For the text-containing cell, return its midpoint in [x, y] coordinate format. 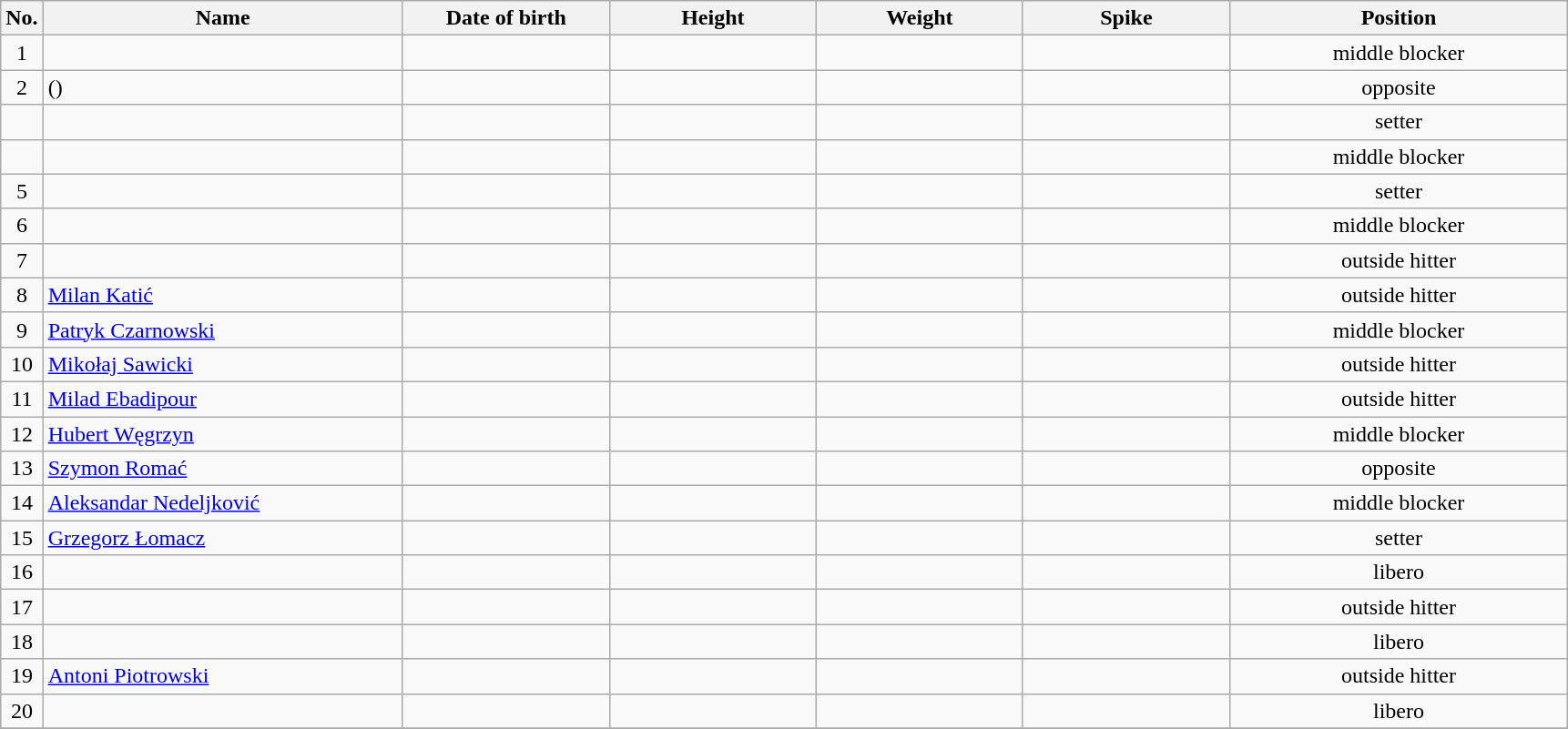
Mikołaj Sawicki [222, 364]
5 [22, 191]
Milad Ebadipour [222, 399]
Hubert Węgrzyn [222, 434]
17 [22, 607]
Patryk Czarnowski [222, 329]
() [222, 87]
7 [22, 260]
11 [22, 399]
16 [22, 572]
Position [1399, 18]
Aleksandar Nedeljković [222, 503]
Grzegorz Łomacz [222, 538]
12 [22, 434]
9 [22, 329]
18 [22, 642]
6 [22, 226]
19 [22, 676]
8 [22, 295]
Weight [920, 18]
Spike [1125, 18]
15 [22, 538]
2 [22, 87]
Name [222, 18]
1 [22, 53]
Antoni Piotrowski [222, 676]
10 [22, 364]
Height [712, 18]
Date of birth [506, 18]
14 [22, 503]
13 [22, 469]
20 [22, 711]
No. [22, 18]
Milan Katić [222, 295]
Szymon Romać [222, 469]
